Return (x, y) of the center of cell containing provided text 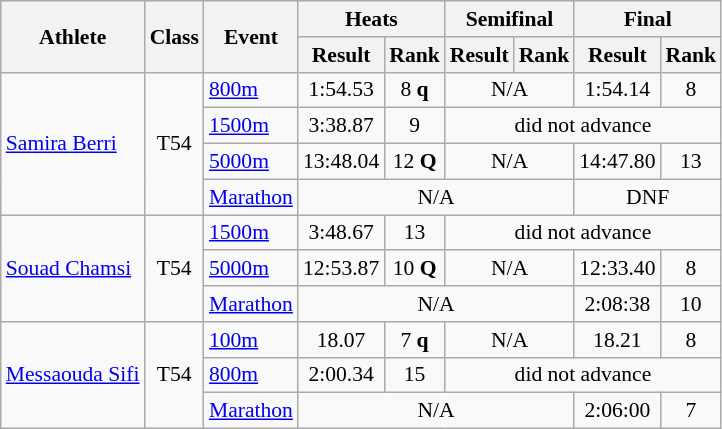
2:08:38 (617, 304)
10 (692, 304)
18.21 (617, 340)
8 q (414, 90)
1:54.14 (617, 90)
12:53.87 (341, 269)
Heats (372, 19)
Messaouda Sifi (73, 376)
12:33.40 (617, 269)
15 (414, 375)
3:38.87 (341, 126)
9 (414, 126)
Class (174, 36)
Semifinal (510, 19)
Athlete (73, 36)
Souad Chamsi (73, 268)
12 Q (414, 162)
14:47.80 (617, 162)
DNF (648, 197)
Final (648, 19)
Event (251, 36)
7 q (414, 340)
18.07 (341, 340)
3:48.67 (341, 233)
7 (692, 411)
Samira Berri (73, 143)
2:00.34 (341, 375)
100m (251, 340)
2:06:00 (617, 411)
13:48.04 (341, 162)
10 Q (414, 269)
1:54.53 (341, 90)
